Pinpoint the cell where the given text exists, returning its [x, y] midpoint coordinate. 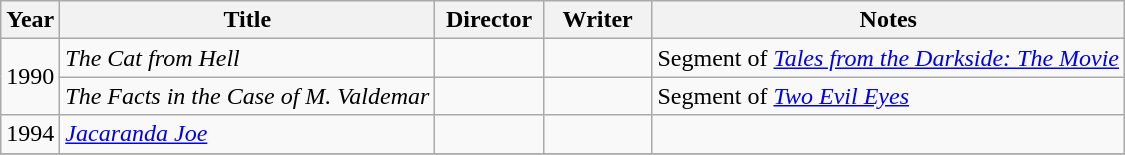
1994 [30, 134]
Segment of Tales from the Darkside: The Movie [888, 58]
The Facts in the Case of M. Valdemar [248, 96]
Year [30, 20]
1990 [30, 77]
Segment of Two Evil Eyes [888, 96]
Notes [888, 20]
Writer [598, 20]
Director [490, 20]
Jacaranda Joe [248, 134]
The Cat from Hell [248, 58]
Title [248, 20]
